Capture the cell that displays the provided text and extract its (X, Y) central coordinate. 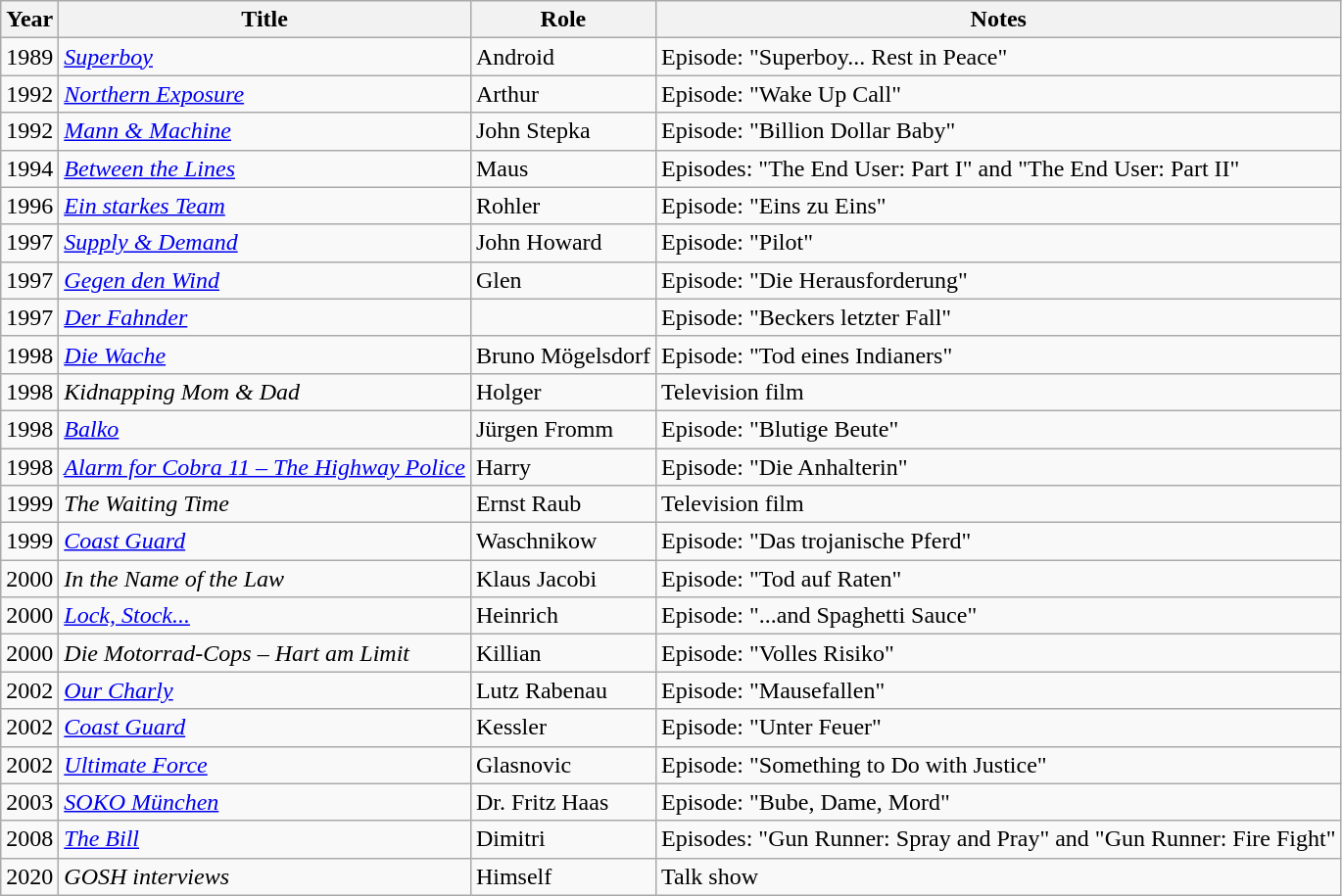
Lock, Stock... (264, 616)
The Bill (264, 839)
1989 (29, 57)
Rohler (562, 206)
2008 (29, 839)
1996 (29, 206)
Episode: "Mausefallen" (998, 690)
1994 (29, 168)
Superboy (264, 57)
Kidnapping Mom & Dad (264, 392)
Episode: "Die Anhalterin" (998, 467)
GOSH interviews (264, 876)
Dr. Fritz Haas (562, 802)
Episodes: "Gun Runner: Spray and Pray" and "Gun Runner: Fire Fight" (998, 839)
Episode: "...and Spaghetti Sauce" (998, 616)
Ein starkes Team (264, 206)
The Waiting Time (264, 504)
2020 (29, 876)
Episode: "Beckers letzter Fall" (998, 317)
Jürgen Fromm (562, 429)
Heinrich (562, 616)
Episode: "Tod auf Raten" (998, 579)
Himself (562, 876)
Ernst Raub (562, 504)
Episode: "Volles Risiko" (998, 653)
Die Wache (264, 354)
Episode: "Blutige Beute" (998, 429)
Mann & Machine (264, 131)
Bruno Mögelsdorf (562, 354)
John Stepka (562, 131)
Balko (264, 429)
Lutz Rabenau (562, 690)
Talk show (998, 876)
Ultimate Force (264, 765)
Year (29, 20)
Supply & Demand (264, 243)
Title (264, 20)
Episode: "Das trojanische Pferd" (998, 542)
Between the Lines (264, 168)
Killian (562, 653)
Episode: "Pilot" (998, 243)
Kessler (562, 728)
Episode: "Unter Feuer" (998, 728)
Episode: "Bube, Dame, Mord" (998, 802)
Episode: "Billion Dollar Baby" (998, 131)
Der Fahnder (264, 317)
Episode: "Tod eines Indianers" (998, 354)
Northern Exposure (264, 94)
Notes (998, 20)
Our Charly (264, 690)
John Howard (562, 243)
Episode: "Superboy... Rest in Peace" (998, 57)
Dimitri (562, 839)
Episode: "Eins zu Eins" (998, 206)
Glen (562, 280)
Holger (562, 392)
Klaus Jacobi (562, 579)
SOKO München (264, 802)
Harry (562, 467)
Gegen den Wind (264, 280)
Glasnovic (562, 765)
In the Name of the Law (264, 579)
Alarm for Cobra 11 – The Highway Police (264, 467)
Episode: "Wake Up Call" (998, 94)
Arthur (562, 94)
Waschnikow (562, 542)
Episodes: "The End User: Part I" and "The End User: Part II" (998, 168)
Episode: "Die Herausforderung" (998, 280)
Android (562, 57)
Episode: "Something to Do with Justice" (998, 765)
Role (562, 20)
Maus (562, 168)
Die Motorrad-Cops – Hart am Limit (264, 653)
2003 (29, 802)
